Return the (x, y) coordinate for the center point of the cell that contains the specified text.  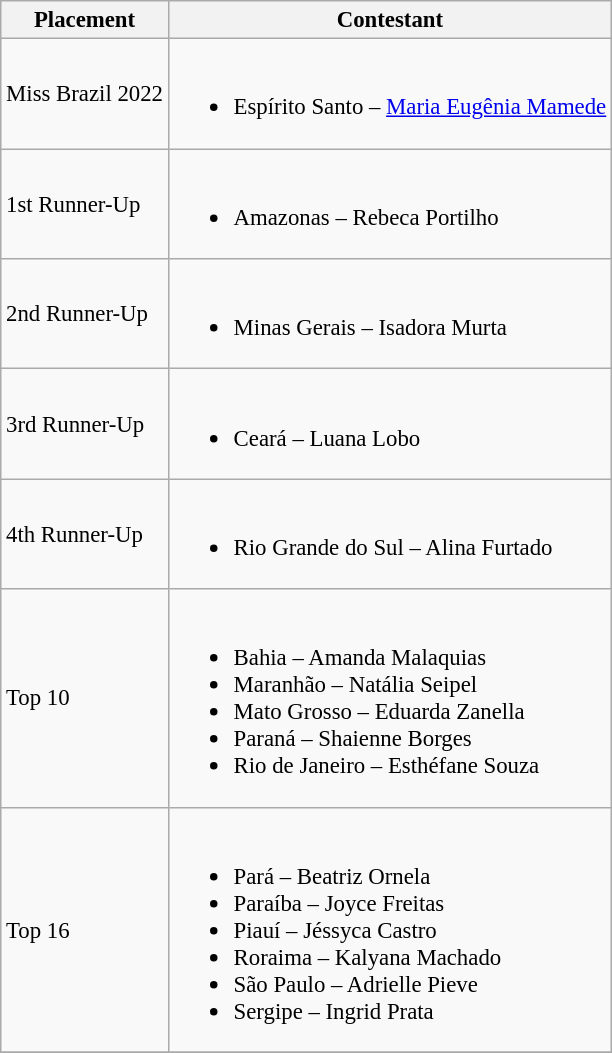
2nd Runner-Up (85, 314)
Top 16 (85, 930)
Pará – Beatriz OrnelaParaíba – Joyce FreitasPiauí – Jéssyca CastroRoraima – Kalyana MachadoSão Paulo – Adrielle PieveSergipe – Ingrid Prata (390, 930)
Minas Gerais – Isadora Murta (390, 314)
Placement (85, 20)
Bahia – Amanda MalaquiasMaranhão – Natália SeipelMato Grosso – Eduarda ZanellaParaná – Shaienne BorgesRio de Janeiro – Esthéfane Souza (390, 698)
Top 10 (85, 698)
Espírito Santo – Maria Eugênia Mamede (390, 94)
1st Runner-Up (85, 204)
Miss Brazil 2022 (85, 94)
Ceará – Luana Lobo (390, 424)
Amazonas – Rebeca Portilho (390, 204)
4th Runner-Up (85, 534)
Contestant (390, 20)
Rio Grande do Sul – Alina Furtado (390, 534)
3rd Runner-Up (85, 424)
